Pinpoint the cell where the given text exists, returning its [X, Y] midpoint coordinate. 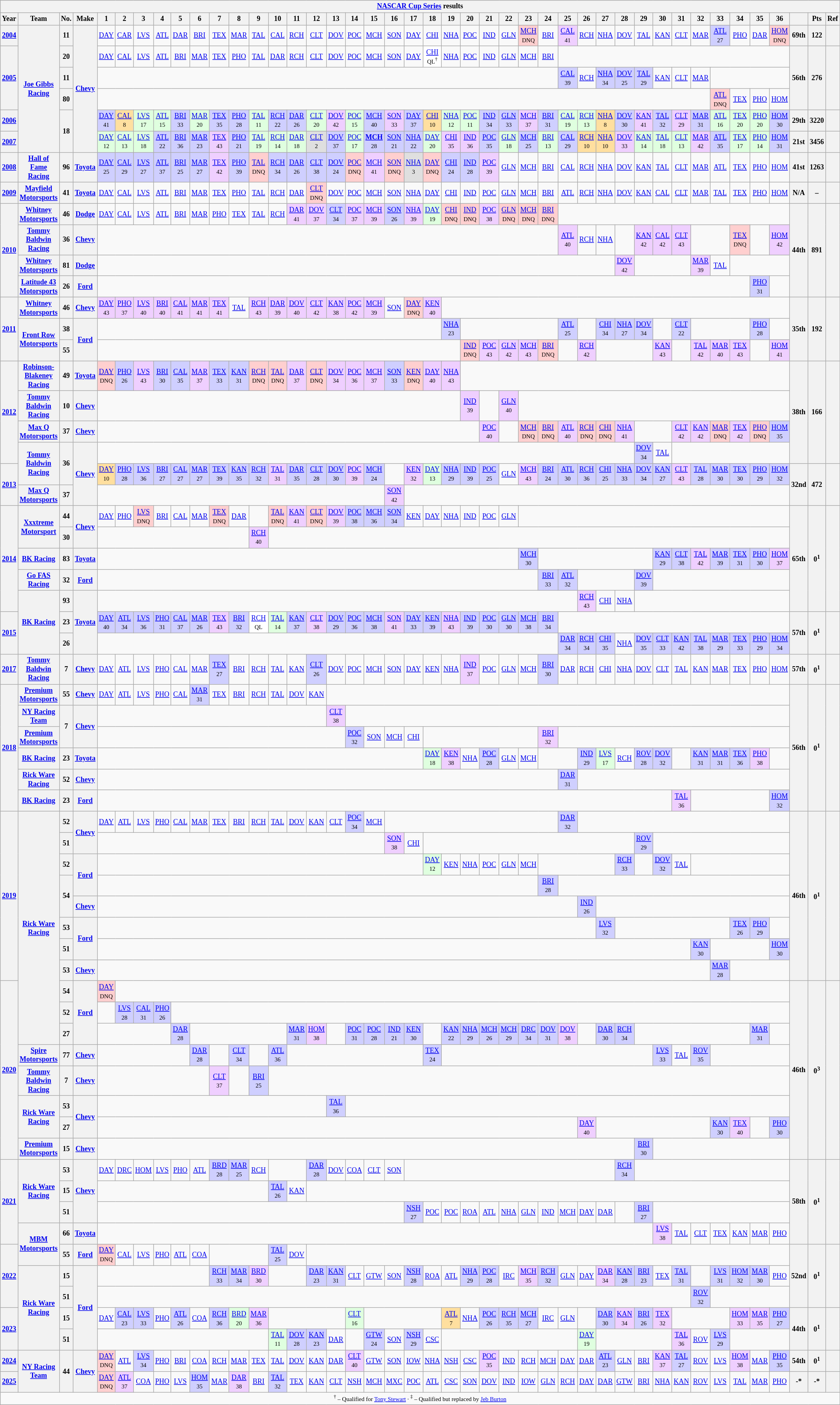
2025 [9, 1382]
PHO38 [760, 759]
PHO20 [760, 120]
POC15 [354, 120]
CAR [124, 36]
CLT33 [662, 644]
CLT40 [354, 1361]
SON41 [394, 622]
BRI31 [548, 120]
12 [317, 19]
MAR36 [259, 1319]
GLN42 [509, 350]
TEX36 [740, 759]
Front Row Motorsports [39, 340]
ATL16 [720, 120]
POC34 [354, 822]
CLT28 [317, 474]
16 [394, 19]
POC31 [354, 1034]
SON21 [394, 142]
POC30 [489, 622]
CAL39 [568, 78]
MCH28 [374, 142]
ROV28 [644, 759]
RCH22 [278, 120]
DAR35 [297, 474]
2023 [9, 1329]
Pts [817, 19]
DRC [124, 1170]
MAR37 [200, 376]
PHO27 [780, 1319]
CAL31 [144, 1013]
ATL15 [163, 120]
21 [489, 19]
TAL28 [701, 474]
DAY41 [106, 120]
KAN43 [662, 350]
LVS27 [144, 167]
CLT16 [354, 1319]
35 [760, 19]
TEX31 [740, 559]
DAR37 [297, 376]
1263 [817, 167]
DAY18 [432, 759]
LVS31 [720, 1276]
166 [817, 412]
TAL14 [278, 622]
LVS32 [605, 928]
LVS34 [144, 1361]
5 [180, 19]
– [817, 193]
ATL27 [720, 36]
24 [548, 19]
MAR20 [200, 120]
49 [66, 376]
192 [817, 329]
21st [799, 142]
LVS40 [144, 308]
ATL30 [568, 474]
MCH35 [529, 1276]
PHO37 [124, 308]
2008 [9, 167]
MCH27 [529, 1319]
DOV38 [568, 1034]
17 [414, 19]
RCHQL [259, 622]
2012 [9, 412]
KAN35 [239, 474]
BRI36 [180, 142]
IND29 [587, 759]
CAL13 [124, 142]
MCH25 [529, 142]
BRI13 [548, 142]
MCH41 [374, 167]
ROV32 [701, 1297]
Team [39, 19]
DAY33 [414, 622]
DOV29 [336, 622]
9 [259, 19]
NHA34 [605, 78]
2014 [9, 559]
32nd [799, 484]
2017 [9, 669]
38 [66, 329]
KENDNQ [414, 376]
RCH40 [259, 537]
77 [66, 1055]
GLN33 [509, 120]
TEX39 [219, 474]
POCDNQ [354, 167]
BRI26 [644, 1319]
NHA12 [451, 120]
BRD30 [259, 1276]
PHO21 [239, 142]
MAR40 [720, 350]
TEX17 [740, 142]
KAN38 [336, 308]
TAL29 [644, 78]
KEN40 [432, 308]
No. [66, 19]
Ref [833, 19]
KAN34 [624, 1319]
54th [799, 1361]
DAR32 [568, 822]
CHI25 [605, 474]
14 [354, 19]
29th [799, 120]
POC25 [489, 474]
DOV24 [336, 167]
TAL18 [662, 142]
MAR34 [239, 1276]
KAN28 [624, 1276]
GTW24 [374, 1339]
RCH35 [509, 1319]
MAR29 [720, 644]
TEX24 [432, 1055]
DAY10 [106, 474]
CHI34 [605, 329]
RCH10 [587, 142]
Xxxtreme Motorsport [39, 527]
TEX40 [740, 1128]
472 [817, 484]
MCH24 [374, 474]
TEX32 [662, 1319]
TEX41 [219, 308]
NHA39 [414, 214]
BRD20 [239, 1319]
81 [66, 265]
BRI34 [548, 622]
CAL19 [568, 120]
PHO39 [239, 167]
CHI24 [451, 167]
Go FAS Racing [39, 580]
NSH28 [414, 1276]
HOMDNQ [780, 36]
ATL26 [180, 1319]
65th [799, 559]
BRD28 [219, 1170]
CAL23 [124, 1319]
19 [451, 19]
CLT20 [317, 120]
6 [200, 19]
TAL19 [259, 142]
CHI10 [432, 120]
2024 [9, 1361]
HOM33 [740, 1319]
POC17 [354, 142]
HOM42 [780, 240]
2004 [9, 36]
33 [720, 19]
2020 [9, 1070]
CLT22 [681, 329]
DAY43 [106, 308]
NHA22 [414, 142]
DAR31 [568, 780]
25 [568, 19]
CAL42 [662, 240]
3456 [817, 142]
DAY37 [414, 120]
DAR23 [317, 1276]
LVSDNQ [144, 517]
52nd [799, 1276]
69th [799, 36]
38th [799, 412]
LVS28 [124, 1013]
83 [66, 559]
KAN29 [662, 559]
PHODNQ [760, 432]
DOV40 [297, 308]
MCH30 [529, 559]
RCH13 [587, 120]
KAN23 [317, 1339]
276 [817, 78]
MCH26 [489, 1034]
ATL36 [278, 1055]
SON26 [394, 214]
TEX27 [219, 669]
MAR25 [239, 1170]
96 [66, 167]
IND28 [470, 167]
ATL23 [605, 1361]
NHA8 [605, 120]
LVS29 [720, 1339]
SON34 [394, 517]
2 [124, 19]
LVS43 [144, 376]
CLT2 [317, 142]
2005 [9, 78]
DAY25 [106, 167]
Year [9, 19]
NHA27 [624, 329]
SON42 [394, 495]
MARDNQ [720, 432]
TAL38 [701, 644]
DOV35 [644, 644]
2010 [9, 250]
LVS18 [144, 142]
SON38 [394, 843]
ATL25 [568, 329]
POC26 [489, 1319]
NHA23 [451, 329]
ATL22 [163, 142]
ROV35 [701, 1055]
KAN22 [451, 1034]
TEX35 [219, 120]
SONDNQ [394, 167]
66 [66, 1234]
PHO35 [780, 1361]
Hall of Fame Racing [39, 167]
8 [239, 19]
HOM31 [780, 142]
CAL35 [180, 376]
Joe Gibbs Racing [39, 88]
2013 [9, 484]
TAL27 [681, 1361]
POC43 [489, 350]
3220 [817, 120]
CHIQL† [432, 57]
ATL7 [451, 1319]
22 [509, 19]
DAR38 [239, 1382]
3 [144, 19]
DAR41 [297, 214]
CLT26 [317, 669]
BRI40 [163, 308]
HOM34 [780, 644]
MCH36 [374, 517]
CAL8 [124, 120]
NHA41 [624, 432]
N/A [799, 193]
ATL34 [124, 622]
† – Qualified for Tony Stewart · ‡ – Qualified but replaced by Jeb Burton [420, 1399]
POC40 [489, 432]
2007 [9, 142]
NHA3 [414, 167]
DAY13 [432, 474]
891 [817, 250]
IND21 [394, 1034]
POC11 [470, 120]
MBM Motorsports [39, 1244]
Make [85, 19]
1 [106, 19]
DRC34 [529, 1034]
LVS38 [662, 1234]
MAR41 [200, 308]
TEX20 [740, 120]
POC32 [354, 737]
ATL32 [568, 580]
KEN39 [432, 622]
4 [163, 19]
2022 [9, 1276]
NSH29 [414, 1339]
2018 [9, 748]
Spire Motorsports [39, 1055]
DOV33 [624, 142]
122 [817, 36]
31 [681, 19]
35th [799, 329]
TAL26 [278, 1191]
POC37 [354, 214]
MAR28 [720, 970]
DAR39 [278, 308]
BRI28 [548, 886]
13 [336, 19]
MCH29 [509, 1034]
KAN27 [662, 474]
2006 [9, 120]
CLT13 [681, 142]
TEX26 [740, 928]
POC42 [354, 308]
DAY20 [432, 142]
Robinson-Blakeney Racing [39, 376]
NHA10 [605, 142]
CLT29 [681, 120]
HOM41 [780, 350]
2021 [9, 1202]
GLN18 [509, 142]
41st [799, 167]
NSH27 [414, 1212]
DAR18 [297, 142]
2015 [9, 633]
RCH42 [587, 350]
GLNDNQ [509, 214]
MAR35 [760, 1319]
NHA33 [624, 474]
41 [66, 193]
PHO14 [760, 142]
34 [740, 19]
MXC [394, 1382]
KAN14 [644, 142]
MAR26 [200, 622]
03 [817, 1070]
Latitude 43 Motorsports [39, 287]
KEN32 [414, 474]
2019 [9, 896]
KEN38 [451, 759]
IND34 [489, 120]
IND37 [470, 669]
MAR42 [701, 142]
CAL27 [180, 474]
ATLDNQ [720, 100]
93 [66, 601]
TAL25 [278, 1255]
TEX30 [740, 474]
2011 [9, 329]
MCH40 [374, 120]
ATL35 [720, 142]
KEN30 [414, 1034]
IND36 [470, 142]
29 [644, 19]
CAL37 [180, 622]
80 [66, 100]
ROV29 [644, 843]
DOV25 [624, 78]
BRI24 [548, 474]
IND26 [587, 907]
DOV28 [297, 1339]
NASCAR Cup Series results [420, 6]
GLN30 [509, 622]
RCH14 [278, 142]
58th [799, 1202]
DOV31 [548, 1034]
28 [624, 19]
Mayfield Motorsports [39, 193]
2009 [9, 193]
CLT37 [219, 1081]
BRI23 [644, 1276]
MAR23 [200, 142]
GLN40 [509, 406]
HOM37 [780, 559]
